Determine the [x, y] coordinate at the center of the cell enclosing the given text.  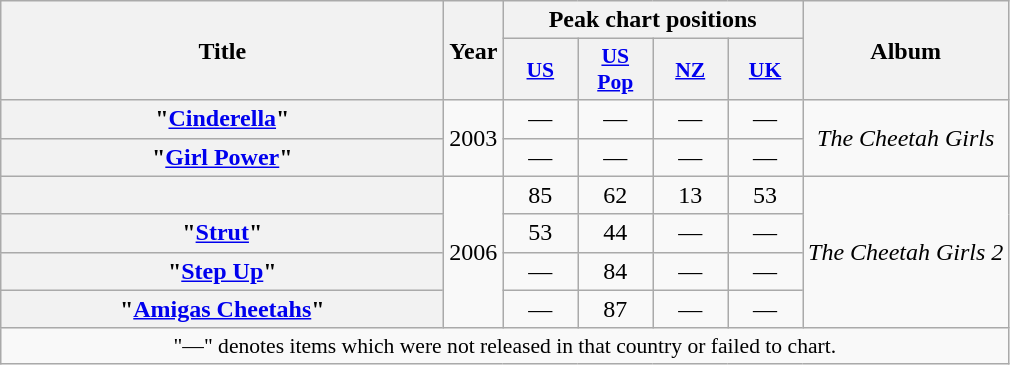
US [540, 70]
Year [474, 50]
"Strut" [222, 233]
13 [690, 195]
UK [766, 70]
"Girl Power" [222, 157]
85 [540, 195]
2003 [474, 138]
2006 [474, 252]
"Cinderella" [222, 119]
"—" denotes items which were not released in that country or failed to chart. [505, 346]
The Cheetah Girls 2 [905, 252]
US Pop [616, 70]
NZ [690, 70]
87 [616, 309]
"Amigas Cheetahs" [222, 309]
44 [616, 233]
62 [616, 195]
84 [616, 271]
Peak chart positions [653, 20]
The Cheetah Girls [905, 138]
Title [222, 50]
Album [905, 50]
"Step Up" [222, 271]
